Find where the given text appears and provide that cell's center as [X, Y] coordinate. 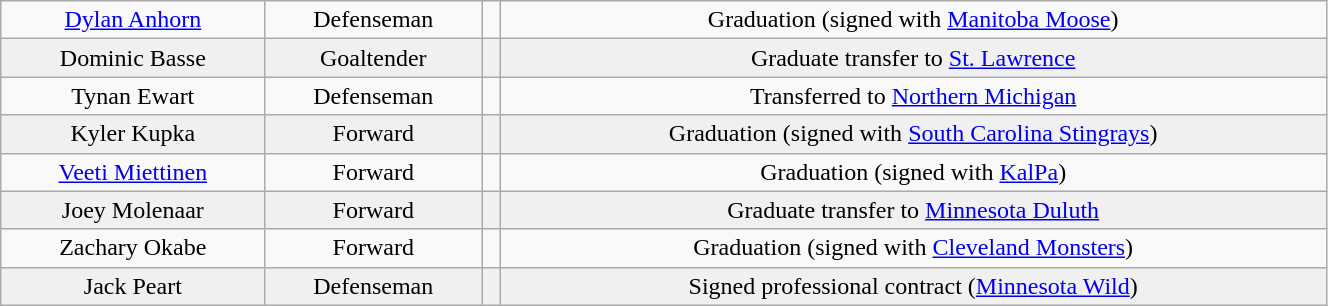
Signed professional contract (Minnesota Wild) [914, 286]
Graduate transfer to St. Lawrence [914, 58]
Graduation (signed with Manitoba Moose) [914, 20]
Jack Peart [133, 286]
Transferred to Northern Michigan [914, 96]
Kyler Kupka [133, 134]
Graduation (signed with KalPa) [914, 172]
Goaltender [374, 58]
Zachary Okabe [133, 248]
Dylan Anhorn [133, 20]
Veeti Miettinen [133, 172]
Dominic Basse [133, 58]
Graduate transfer to Minnesota Duluth [914, 210]
Joey Molenaar [133, 210]
Tynan Ewart [133, 96]
Graduation (signed with South Carolina Stingrays) [914, 134]
Graduation (signed with Cleveland Monsters) [914, 248]
